Pinpoint the cell where the given text exists, returning its [x, y] midpoint coordinate. 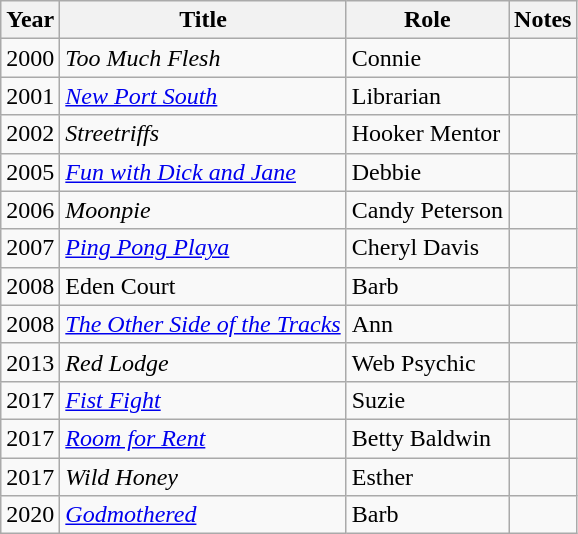
Ping Pong Playa [203, 248]
Betty Baldwin [427, 438]
Notes [543, 20]
Role [427, 20]
Wild Honey [203, 477]
Too Much Flesh [203, 58]
Moonpie [203, 210]
Room for Rent [203, 438]
Streetriffs [203, 134]
Hooker Mentor [427, 134]
Year [30, 20]
Esther [427, 477]
2000 [30, 58]
Title [203, 20]
Fist Fight [203, 400]
Debbie [427, 172]
Ann [427, 324]
2013 [30, 362]
Fun with Dick and Jane [203, 172]
2001 [30, 96]
2005 [30, 172]
Eden Court [203, 286]
Web Psychic [427, 362]
Connie [427, 58]
2002 [30, 134]
The Other Side of the Tracks [203, 324]
Suzie [427, 400]
Red Lodge [203, 362]
2020 [30, 515]
2006 [30, 210]
Godmothered [203, 515]
2007 [30, 248]
New Port South [203, 96]
Candy Peterson [427, 210]
Librarian [427, 96]
Cheryl Davis [427, 248]
